Output the [X, Y] coordinate of the center of the cell containing the given text.  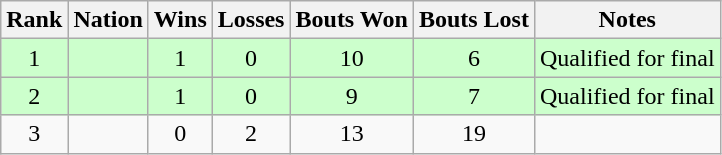
Losses [251, 20]
Bouts Won [352, 20]
19 [474, 134]
Notes [627, 20]
7 [474, 96]
Nation [108, 20]
Wins [180, 20]
9 [352, 96]
13 [352, 134]
3 [34, 134]
Bouts Lost [474, 20]
6 [474, 58]
10 [352, 58]
Rank [34, 20]
